For the text-containing cell, return its midpoint in (X, Y) coordinate format. 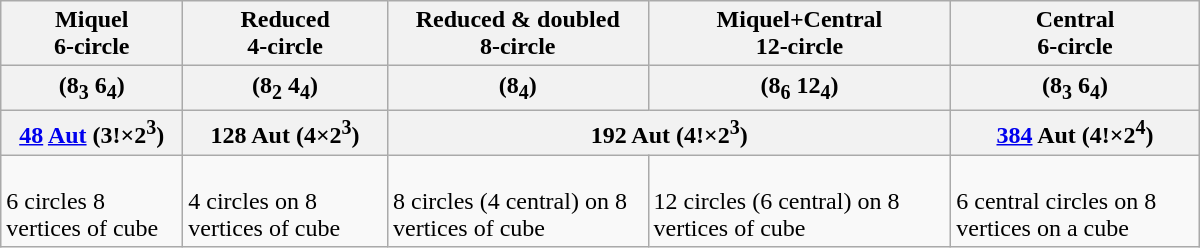
48 Aut (3!×23) (92, 132)
192 Aut (4!×23) (668, 132)
(86 124) (800, 88)
Reduced & doubled8-circle (518, 34)
4 circles on 8 vertices of cube (286, 201)
Miquel6-circle (92, 34)
Central6-circle (1075, 34)
(84) (518, 88)
128 Aut (4×23) (286, 132)
6 central circles on 8 vertices on a cube (1075, 201)
Miquel+Central12-circle (800, 34)
12 circles (6 central) on 8 vertices of cube (800, 201)
(82 44) (286, 88)
6 circles 8 vertices of cube (92, 201)
384 Aut (4!×24) (1075, 132)
Reduced4-circle (286, 34)
8 circles (4 central) on 8 vertices of cube (518, 201)
